Scan for the cell matching the given text and deliver its [X, Y] coordinate at center. 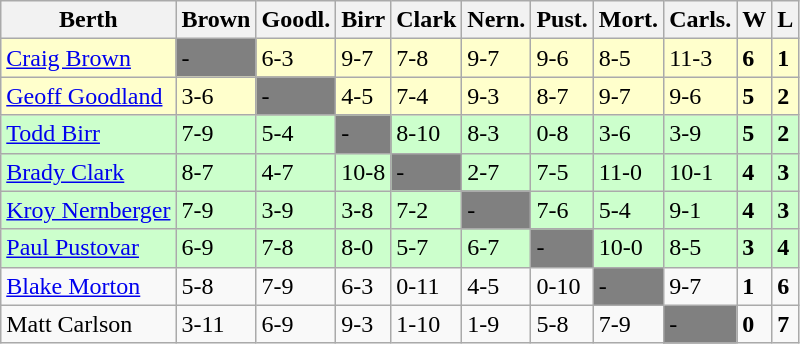
Carls. [700, 20]
W [754, 20]
Brown [216, 20]
Mort. [628, 20]
Blake Morton [88, 286]
8-0 [364, 248]
1-10 [426, 324]
0 [754, 324]
Goodl. [296, 20]
0-8 [562, 134]
0-11 [426, 286]
10-1 [700, 172]
Kroy Nernberger [88, 210]
8-10 [426, 134]
11-3 [700, 58]
Craig Brown [88, 58]
Birr [364, 20]
Geoff Goodland [88, 96]
7-6 [562, 210]
4-7 [296, 172]
11-0 [628, 172]
6-7 [496, 248]
3-8 [364, 210]
Paul Pustovar [88, 248]
10-0 [628, 248]
0-10 [562, 286]
7-5 [562, 172]
8-3 [496, 134]
10-8 [364, 172]
Nern. [496, 20]
9-1 [700, 210]
Matt Carlson [88, 324]
Brady Clark [88, 172]
2-7 [496, 172]
Pust. [562, 20]
7-4 [426, 96]
3-11 [216, 324]
Berth [88, 20]
7-2 [426, 210]
7 [786, 324]
L [786, 20]
1-9 [496, 324]
5-7 [426, 248]
Clark [426, 20]
Todd Birr [88, 134]
